Locate the cell with the specified text and output its (X, Y) center coordinate. 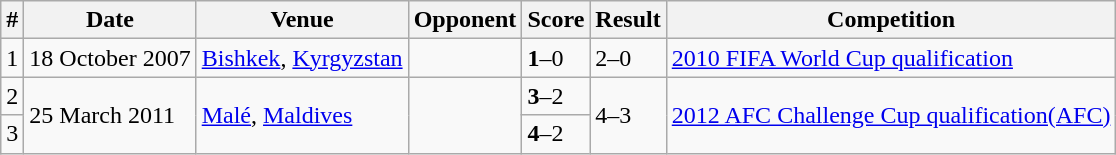
4–3 (628, 115)
Venue (302, 20)
3 (12, 134)
1 (12, 58)
25 March 2011 (110, 115)
2010 FIFA World Cup qualification (891, 58)
18 October 2007 (110, 58)
Malé, Maldives (302, 115)
Result (628, 20)
Opponent (465, 20)
2012 AFC Challenge Cup qualification(AFC) (891, 115)
2 (12, 96)
# (12, 20)
3–2 (556, 96)
Bishkek, Kyrgyzstan (302, 58)
Date (110, 20)
1–0 (556, 58)
Score (556, 20)
4–2 (556, 134)
2–0 (628, 58)
Competition (891, 20)
